From the cell containing the given text, extract its center point as (X, Y) coordinate. 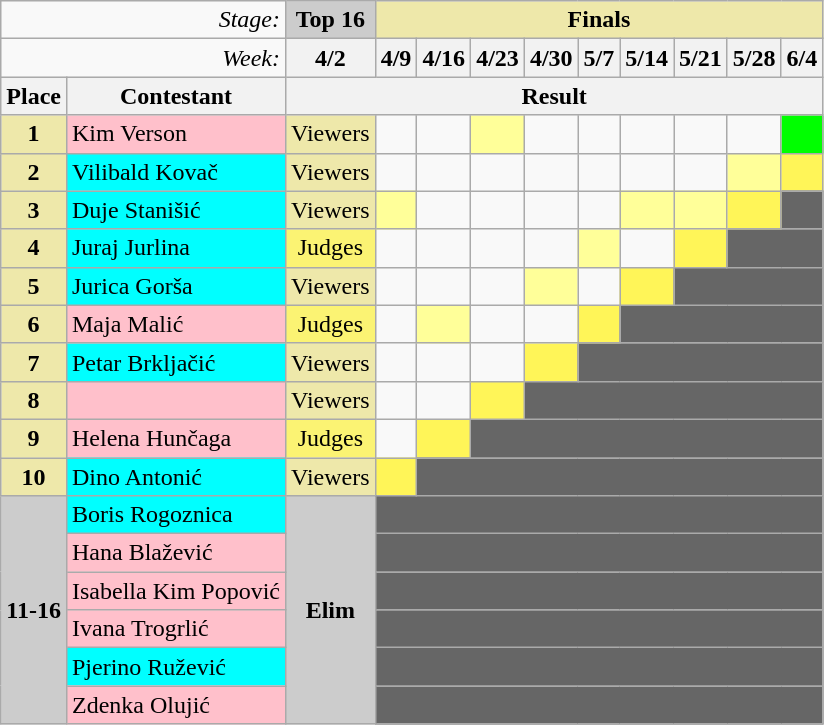
5/28 (754, 58)
4 (34, 248)
10 (34, 477)
Dino Antonić (176, 477)
Elim (331, 610)
5/14 (647, 58)
Maja Malić (176, 324)
Isabella Kim Popović (176, 591)
11-16 (34, 610)
9 (34, 438)
6 (34, 324)
Kim Verson (176, 134)
Vilibald Kovač (176, 172)
Top 16 (331, 20)
7 (34, 362)
Juraj Jurlina (176, 248)
3 (34, 210)
Zdenka Olujić (176, 705)
4/23 (498, 58)
5 (34, 286)
8 (34, 400)
Jurica Gorša (176, 286)
Pjerino Ružević (176, 667)
Helena Hunčaga (176, 438)
4/2 (331, 58)
4/16 (444, 58)
Week: (144, 58)
5/21 (701, 58)
Hana Blažević (176, 553)
Boris Rogoznica (176, 515)
5/7 (599, 58)
Petar Brkljačić (176, 362)
1 (34, 134)
Ivana Trogrlić (176, 629)
4/30 (551, 58)
Stage: (144, 20)
2 (34, 172)
Duje Stanišić (176, 210)
6/4 (802, 58)
Contestant (176, 96)
Finals (599, 20)
Place (34, 96)
4/9 (396, 58)
Result (554, 96)
